Capture the cell that displays the provided text and extract its (X, Y) central coordinate. 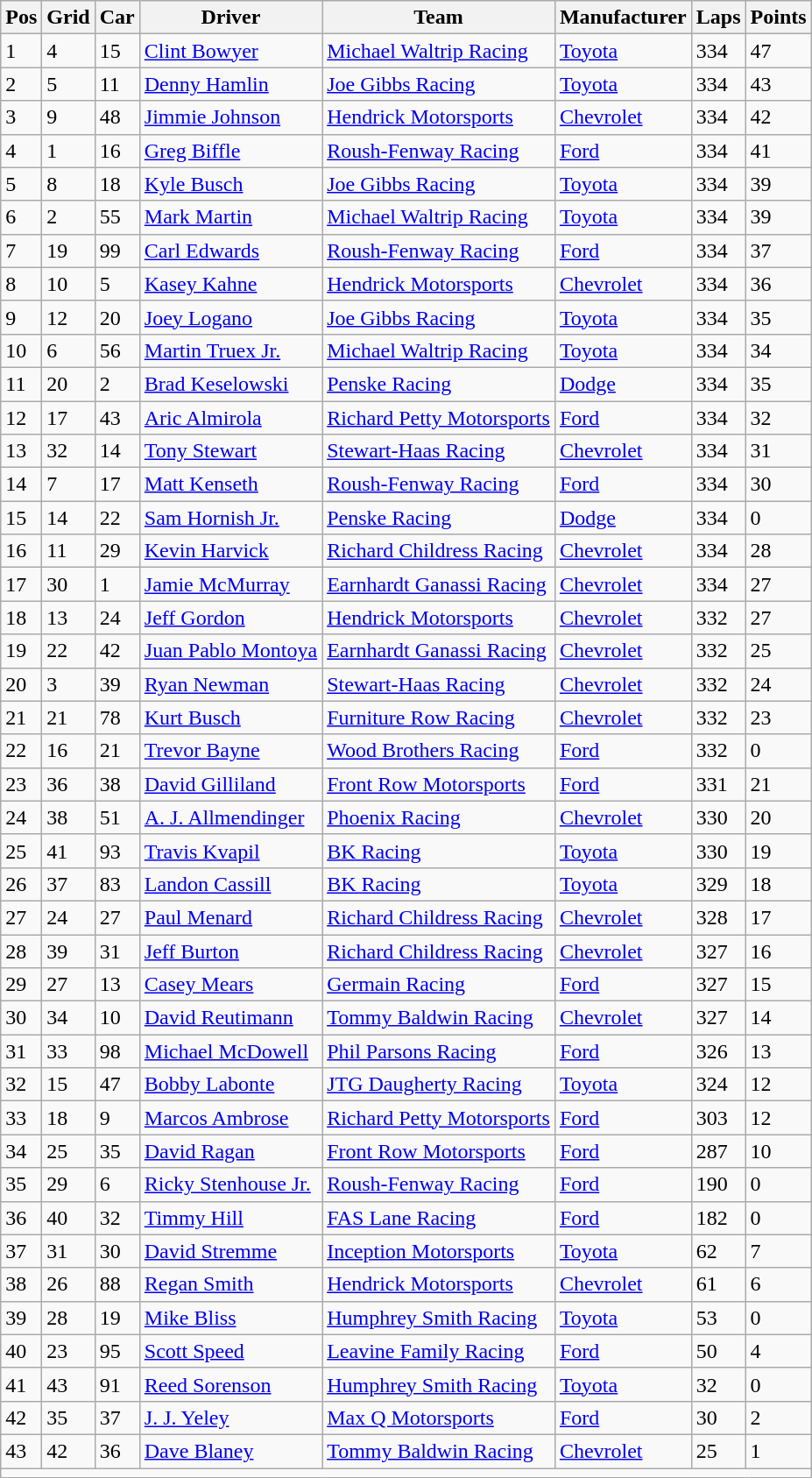
303 (718, 1118)
62 (718, 1251)
Trevor Bayne (230, 751)
Ryan Newman (230, 684)
Jeff Gordon (230, 618)
Leavine Family Racing (439, 1351)
Pos (21, 18)
Brad Keselowski (230, 384)
Joey Logano (230, 317)
287 (718, 1151)
61 (718, 1284)
Regan Smith (230, 1284)
326 (718, 1051)
91 (117, 1384)
98 (117, 1051)
Kurt Busch (230, 718)
324 (718, 1085)
Bobby Labonte (230, 1085)
95 (117, 1351)
Ricky Stenhouse Jr. (230, 1185)
Germain Racing (439, 985)
Reed Sorenson (230, 1384)
Travis Kvapil (230, 851)
Jimmie Johnson (230, 117)
Car (117, 18)
David Ragan (230, 1151)
51 (117, 817)
Manufacturer (623, 18)
182 (718, 1218)
Paul Menard (230, 917)
83 (117, 884)
Tony Stewart (230, 451)
Carl Edwards (230, 251)
50 (718, 1351)
Michael McDowell (230, 1051)
Kyle Busch (230, 184)
Inception Motorsports (439, 1251)
Kevin Harvick (230, 551)
93 (117, 851)
Juan Pablo Montoya (230, 651)
Greg Biffle (230, 151)
48 (117, 117)
Jeff Burton (230, 951)
Casey Mears (230, 985)
Sam Hornish Jr. (230, 518)
David Stremme (230, 1251)
Phil Parsons Racing (439, 1051)
Landon Cassill (230, 884)
329 (718, 884)
Kasey Kahne (230, 284)
Matt Kenseth (230, 484)
Scott Speed (230, 1351)
Grid (68, 18)
Phoenix Racing (439, 817)
Max Q Motorsports (439, 1418)
78 (117, 718)
Jamie McMurray (230, 584)
JTG Daugherty Racing (439, 1085)
Marcos Ambrose (230, 1118)
328 (718, 917)
David Gilliland (230, 784)
Driver (230, 18)
Mike Bliss (230, 1318)
Wood Brothers Racing (439, 751)
88 (117, 1284)
Furniture Row Racing (439, 718)
Points (778, 18)
56 (117, 350)
Denny Hamlin (230, 84)
Timmy Hill (230, 1218)
A. J. Allmendinger (230, 817)
Laps (718, 18)
99 (117, 251)
J. J. Yeley (230, 1418)
Aric Almirola (230, 418)
Dave Blaney (230, 1451)
331 (718, 784)
55 (117, 217)
Martin Truex Jr. (230, 350)
Team (439, 18)
53 (718, 1318)
Mark Martin (230, 217)
190 (718, 1185)
David Reutimann (230, 1018)
FAS Lane Racing (439, 1218)
Clint Bowyer (230, 51)
